Find where the given text appears and provide that cell's center as [x, y] coordinate. 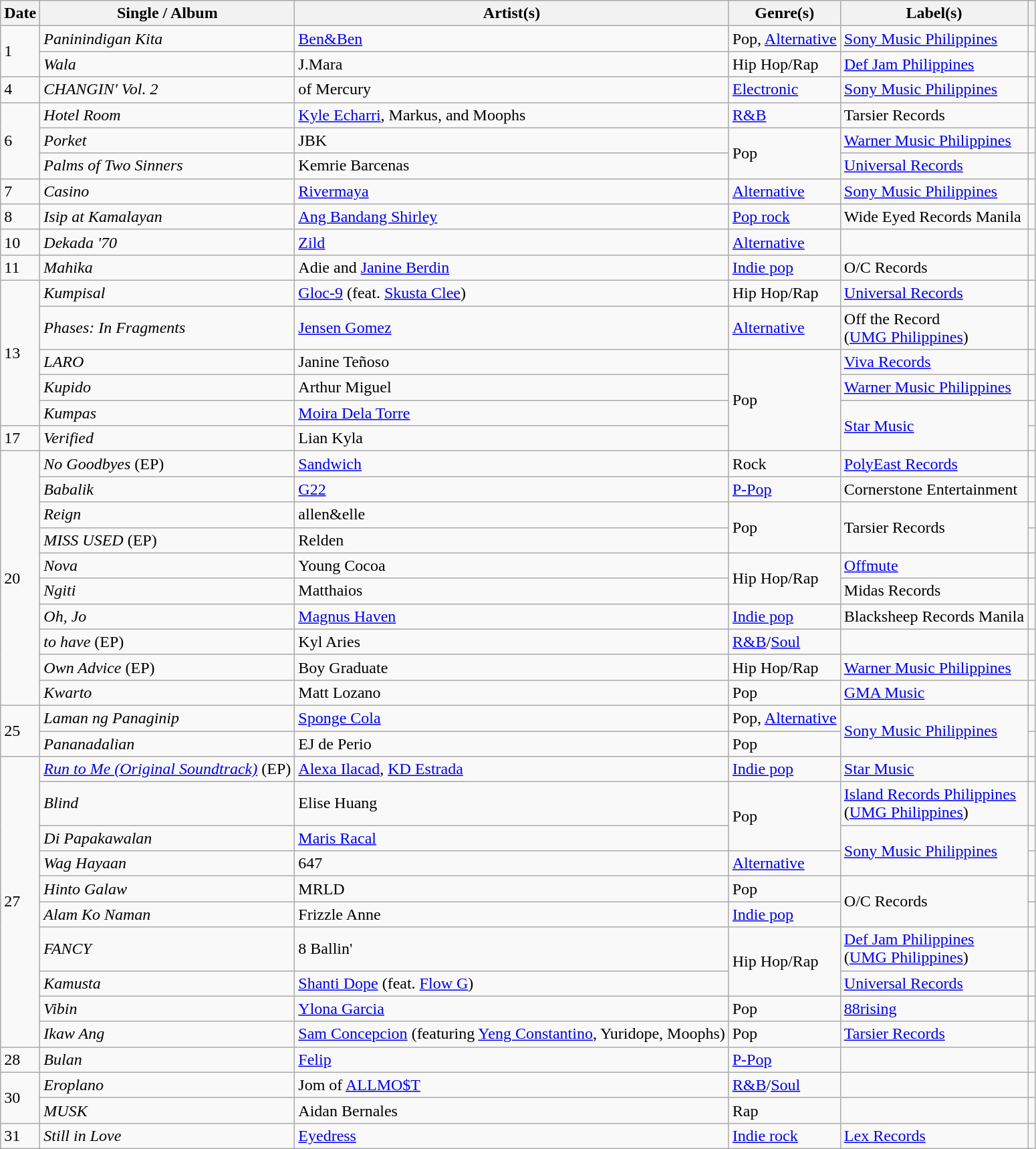
Felip [512, 1059]
Blacksheep Records Manila [934, 616]
Magnus Haven [512, 616]
1 [20, 51]
Run to Me (Original Soundtrack) (EP) [167, 769]
Matt Lozano [512, 692]
Still in Love [167, 1136]
Offmute [934, 565]
Matthaios [512, 591]
Ben&Ben [512, 39]
Cornerstone Entertainment [934, 489]
Kemrie Barcenas [512, 166]
8 Ballin' [512, 949]
Frizzle Anne [512, 914]
25 [20, 731]
MUSK [167, 1110]
GMA Music [934, 692]
647 [512, 864]
Pananadalian [167, 744]
Sponge Cola [512, 718]
Casino [167, 191]
Blind [167, 803]
Nova [167, 565]
Kupido [167, 388]
Arthur Miguel [512, 388]
Aidan Bernales [512, 1110]
MRLD [512, 889]
Kwarto [167, 692]
Single / Album [167, 13]
11 [20, 267]
30 [20, 1098]
Ngiti [167, 591]
Palms of Two Sinners [167, 166]
Wide Eyed Records Manila [934, 217]
20 [20, 579]
Wala [167, 64]
Kyl Aries [512, 642]
Kumpas [167, 413]
88rising [934, 1009]
Kyle Echarri, Markus, and Moophs [512, 115]
Alexa Ilacad, KD Estrada [512, 769]
28 [20, 1059]
EJ de Perio [512, 744]
Hinto Galaw [167, 889]
Isip at Kamalayan [167, 217]
FANCY [167, 949]
Kumpisal [167, 293]
7 [20, 191]
Midas Records [934, 591]
LARO [167, 362]
Label(s) [934, 13]
Date [20, 13]
Oh, Jo [167, 616]
8 [20, 217]
27 [20, 902]
4 [20, 90]
Moira Dela Torre [512, 413]
Def Jam Philippines(UMG Philippines) [934, 949]
of Mercury [512, 90]
Alam Ko Naman [167, 914]
Jom of ALLMO$T [512, 1085]
to have (EP) [167, 642]
allen&elle [512, 515]
17 [20, 438]
Indie rock [785, 1136]
Sandwich [512, 464]
Ylona Garcia [512, 1009]
Electronic [785, 90]
Shanti Dope (feat. Flow G) [512, 983]
Pop rock [785, 217]
Def Jam Philippines [934, 64]
Viva Records [934, 362]
Di Papakawalan [167, 838]
Lex Records [934, 1136]
Phases: In Fragments [167, 328]
Janine Teñoso [512, 362]
Genre(s) [785, 13]
Bulan [167, 1059]
Eyedress [512, 1136]
Reign [167, 515]
Vibin [167, 1009]
Jensen Gomez [512, 328]
Porket [167, 140]
Gloc-9 (feat. Skusta Clee) [512, 293]
PolyEast Records [934, 464]
Wag Hayaan [167, 864]
Paninindigan Kita [167, 39]
Young Cocoa [512, 565]
JBK [512, 140]
Laman ng Panaginip [167, 718]
Mahika [167, 267]
Island Records Philippines(UMG Philippines) [934, 803]
Rap [785, 1110]
13 [20, 353]
Off the Record(UMG Philippines) [934, 328]
Kamusta [167, 983]
6 [20, 140]
Zild [512, 242]
Eroplano [167, 1085]
J.Mara [512, 64]
Relden [512, 540]
Ang Bandang Shirley [512, 217]
Ikaw Ang [167, 1034]
CHANGIN' Vol. 2 [167, 90]
Rivermaya [512, 191]
31 [20, 1136]
Lian Kyla [512, 438]
Dekada '70 [167, 242]
Adie and Janine Berdin [512, 267]
Artist(s) [512, 13]
R&B [785, 115]
Verified [167, 438]
Hotel Room [167, 115]
Rock [785, 464]
Maris Racal [512, 838]
Elise Huang [512, 803]
G22 [512, 489]
Boy Graduate [512, 667]
Own Advice (EP) [167, 667]
MISS USED (EP) [167, 540]
No Goodbyes (EP) [167, 464]
Babalik [167, 489]
Sam Concepcion (featuring Yeng Constantino, Yuridope, Moophs) [512, 1034]
10 [20, 242]
